Pinpoint the cell where the given text exists, returning its [x, y] midpoint coordinate. 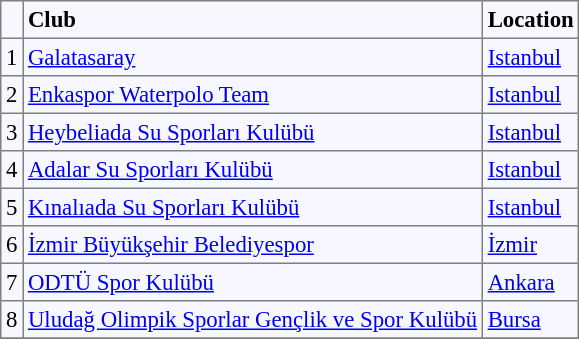
5 [12, 207]
Ankara [530, 282]
Galatasaray [253, 57]
Enkaspor Waterpolo Team [253, 95]
Location [530, 20]
2 [12, 95]
ODTÜ Spor Kulübü [253, 282]
8 [12, 320]
1 [12, 57]
4 [12, 170]
Uludağ Olimpik Sporlar Gençlik ve Spor Kulübü [253, 320]
Bursa [530, 320]
7 [12, 282]
3 [12, 132]
Heybeliada Su Sporları Kulübü [253, 132]
Adalar Su Sporları Kulübü [253, 170]
İzmir [530, 245]
Kınalıada Su Sporları Kulübü [253, 207]
Club [253, 20]
İzmir Büyükşehir Belediyespor [253, 245]
6 [12, 245]
